Search for the cell housing the specified text and yield its (X, Y) center coordinate. 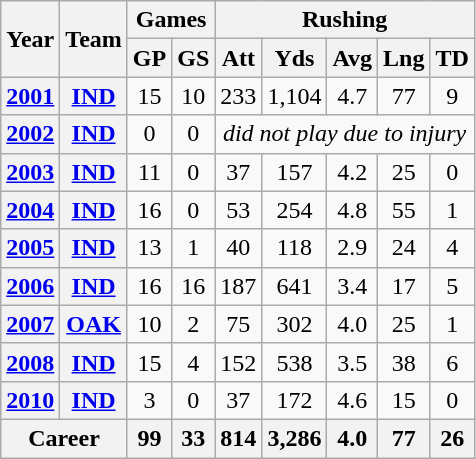
Rushing (345, 20)
254 (294, 210)
26 (452, 438)
3,286 (294, 438)
Career (64, 438)
38 (404, 362)
2010 (30, 400)
2001 (30, 96)
233 (238, 96)
Games (170, 20)
TD (452, 58)
Avg (352, 58)
13 (149, 248)
99 (149, 438)
3.4 (352, 286)
55 (404, 210)
814 (238, 438)
Year (30, 39)
187 (238, 286)
17 (404, 286)
6 (452, 362)
3 (149, 400)
24 (404, 248)
40 (238, 248)
3.5 (352, 362)
4.6 (352, 400)
Lng (404, 58)
4.2 (352, 172)
1,104 (294, 96)
Team (94, 39)
Att (238, 58)
152 (238, 362)
5 (452, 286)
did not play due to injury (345, 134)
538 (294, 362)
2004 (30, 210)
2008 (30, 362)
641 (294, 286)
2002 (30, 134)
75 (238, 324)
GP (149, 58)
OAK (94, 324)
4.7 (352, 96)
2.9 (352, 248)
2006 (30, 286)
GS (194, 58)
118 (294, 248)
157 (294, 172)
11 (149, 172)
9 (452, 96)
Yds (294, 58)
172 (294, 400)
2 (194, 324)
2005 (30, 248)
33 (194, 438)
302 (294, 324)
2007 (30, 324)
53 (238, 210)
2003 (30, 172)
4.8 (352, 210)
